Search for the cell housing the specified text and yield its [x, y] center coordinate. 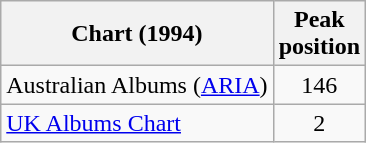
UK Albums Chart [137, 123]
Australian Albums (ARIA) [137, 85]
146 [319, 85]
2 [319, 123]
Peakposition [319, 34]
Chart (1994) [137, 34]
